Determine the [x, y] coordinate at the center of the cell enclosing the given text.  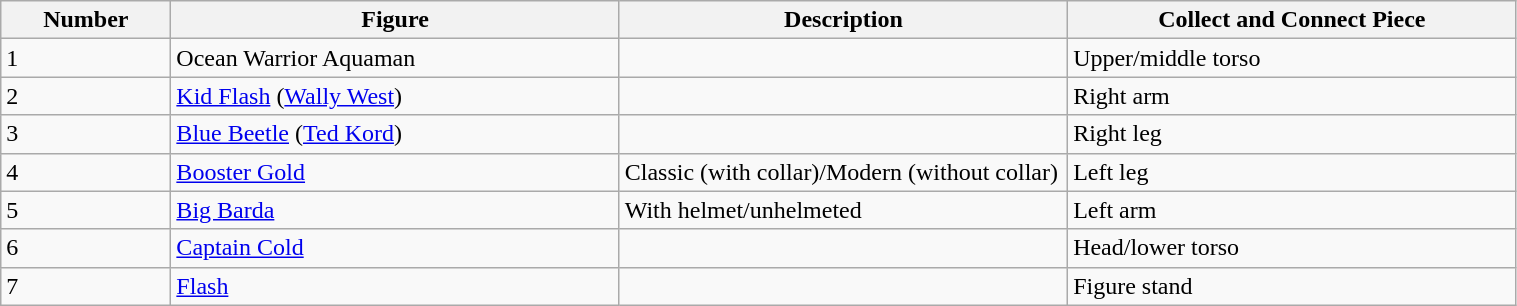
5 [86, 210]
4 [86, 172]
3 [86, 134]
7 [86, 286]
Number [86, 20]
6 [86, 248]
Upper/middle torso [1292, 58]
Blue Beetle (Ted Kord) [395, 134]
Collect and Connect Piece [1292, 20]
Figure [395, 20]
2 [86, 96]
Head/lower torso [1292, 248]
Kid Flash (Wally West) [395, 96]
Classic (with collar)/Modern (without collar) [843, 172]
Big Barda [395, 210]
Figure stand [1292, 286]
Captain Cold [395, 248]
Description [843, 20]
Left arm [1292, 210]
With helmet/unhelmeted [843, 210]
Left leg [1292, 172]
Right arm [1292, 96]
Ocean Warrior Aquaman [395, 58]
Right leg [1292, 134]
1 [86, 58]
Booster Gold [395, 172]
Flash [395, 286]
